Provide the (X, Y) coordinate of the cell's center where the given text is located.  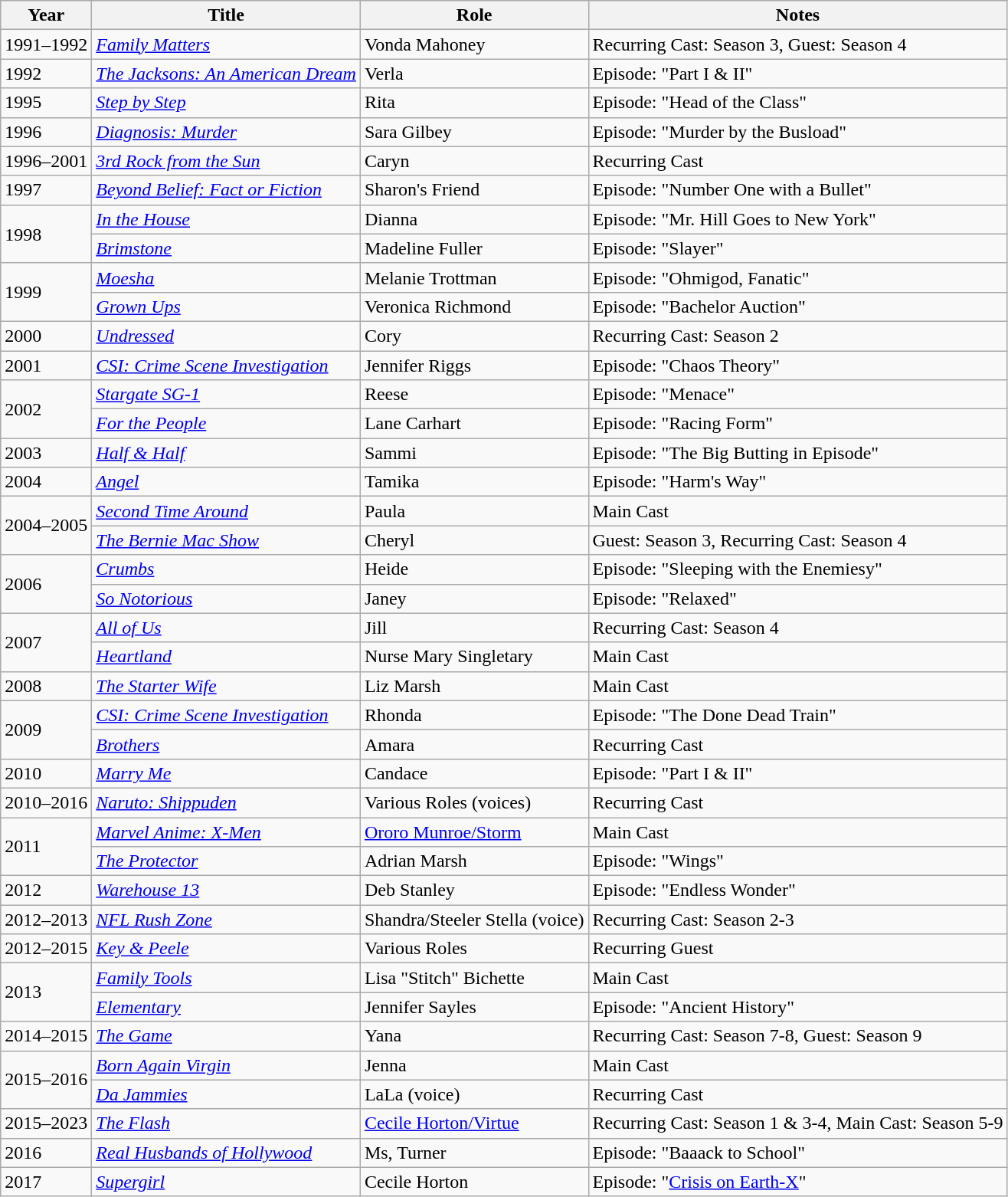
2015–2016 (46, 1080)
Yana (474, 1036)
Sara Gilbey (474, 132)
2003 (46, 453)
Amara (474, 744)
2008 (46, 686)
Recurring Cast: Season 4 (798, 628)
Shandra/Steeler Stella (voice) (474, 920)
Episode: "Relaxed" (798, 598)
2002 (46, 409)
Cecile Horton (474, 1182)
Recurring Cast: Season 3, Guest: Season 4 (798, 44)
Recurring Cast: Season 2-3 (798, 920)
Heide (474, 569)
Brimstone (227, 248)
So Notorious (227, 598)
Angel (227, 482)
2006 (46, 584)
Diagnosis: Murder (227, 132)
Episode: "The Done Dead Train" (798, 715)
Episode: "Chaos Theory" (798, 366)
Rhonda (474, 715)
Episode: "Mr. Hill Goes to New York" (798, 219)
1992 (46, 74)
NFL Rush Zone (227, 920)
2012 (46, 890)
2015–2023 (46, 1123)
2004 (46, 482)
Episode: "Ohmigod, Fanatic" (798, 277)
Notes (798, 15)
Various Roles (voices) (474, 802)
Various Roles (474, 949)
Veronica Richmond (474, 307)
Jill (474, 628)
Dianna (474, 219)
The Protector (227, 861)
1997 (46, 190)
Ms, Turner (474, 1153)
Naruto: Shippuden (227, 802)
Caryn (474, 161)
Liz Marsh (474, 686)
1991–1992 (46, 44)
Episode: "Slayer" (798, 248)
Janey (474, 598)
The Jacksons: An American Dream (227, 74)
2004–2005 (46, 526)
2014–2015 (46, 1036)
The Game (227, 1036)
Recurring Cast: Season 2 (798, 336)
Recurring Cast: Season 1 & 3-4, Main Cast: Season 5-9 (798, 1123)
Episode: "Murder by the Busload" (798, 132)
Nurse Mary Singletary (474, 657)
Episode: "Ancient History" (798, 1007)
Supergirl (227, 1182)
Episode: "Crisis on Earth-X" (798, 1182)
Adrian Marsh (474, 861)
Guest: Season 3, Recurring Cast: Season 4 (798, 540)
Cheryl (474, 540)
2009 (46, 730)
Real Husbands of Hollywood (227, 1153)
The Starter Wife (227, 686)
Episode: "Menace" (798, 395)
Half & Half (227, 453)
In the House (227, 219)
Episode: "Number One with a Bullet" (798, 190)
Second Time Around (227, 511)
Lane Carhart (474, 424)
The Bernie Mac Show (227, 540)
1995 (46, 103)
Sammi (474, 453)
Paula (474, 511)
Jenna (474, 1065)
1996–2001 (46, 161)
Episode: "Wings" (798, 861)
Step by Step (227, 103)
LaLa (voice) (474, 1094)
Episode: "Harm's Way" (798, 482)
Family Matters (227, 44)
The Flash (227, 1123)
Jennifer Riggs (474, 366)
Grown Ups (227, 307)
Ororo Munroe/Storm (474, 831)
Verla (474, 74)
Key & Peele (227, 949)
Melanie Trottman (474, 277)
2011 (46, 846)
Episode: "Endless Wonder" (798, 890)
2001 (46, 366)
Warehouse 13 (227, 890)
2007 (46, 642)
Cecile Horton/Virtue (474, 1123)
Lisa "Stitch" Bichette (474, 978)
1998 (46, 234)
3rd Rock from the Sun (227, 161)
Deb Stanley (474, 890)
Marry Me (227, 773)
Recurring Cast: Season 7-8, Guest: Season 9 (798, 1036)
Jennifer Sayles (474, 1007)
Stargate SG-1 (227, 395)
Title (227, 15)
Tamika (474, 482)
Da Jammies (227, 1094)
Episode: "Racing Form" (798, 424)
Year (46, 15)
Born Again Virgin (227, 1065)
Cory (474, 336)
Brothers (227, 744)
Elementary (227, 1007)
For the People (227, 424)
1996 (46, 132)
Recurring Guest (798, 949)
2010 (46, 773)
Beyond Belief: Fact or Fiction (227, 190)
Crumbs (227, 569)
Candace (474, 773)
Family Tools (227, 978)
2012–2013 (46, 920)
2013 (46, 992)
Undressed (227, 336)
Role (474, 15)
Episode: "Sleeping with the Enemiesy" (798, 569)
Reese (474, 395)
2000 (46, 336)
Marvel Anime: X-Men (227, 831)
Episode: "Bachelor Auction" (798, 307)
Madeline Fuller (474, 248)
Vonda Mahoney (474, 44)
Rita (474, 103)
Episode: "Head of the Class" (798, 103)
2016 (46, 1153)
2010–2016 (46, 802)
Episode: "The Big Butting in Episode" (798, 453)
All of Us (227, 628)
2012–2015 (46, 949)
1999 (46, 292)
Sharon's Friend (474, 190)
Moesha (227, 277)
2017 (46, 1182)
Episode: "Baaack to School" (798, 1153)
Heartland (227, 657)
